Return (x, y) of the center of cell containing provided text 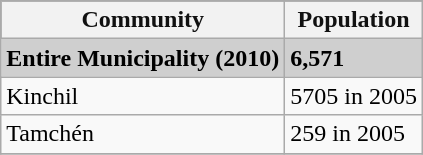
Population (354, 20)
6,571 (354, 58)
Tamchén (143, 134)
5705 in 2005 (354, 96)
Kinchil (143, 96)
Entire Municipality (2010) (143, 58)
259 in 2005 (354, 134)
Community (143, 20)
